Detect which cell encompasses the target text, then output its (x, y) center coordinate. 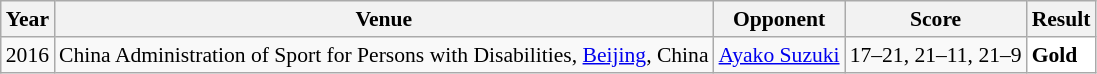
Year (28, 19)
Gold (1062, 55)
Result (1062, 19)
Venue (384, 19)
Score (936, 19)
Ayako Suzuki (780, 55)
17–21, 21–11, 21–9 (936, 55)
Opponent (780, 19)
2016 (28, 55)
China Administration of Sport for Persons with Disabilities, Beijing, China (384, 55)
